Provide the (x, y) coordinate of the cell's center where the given text is located.  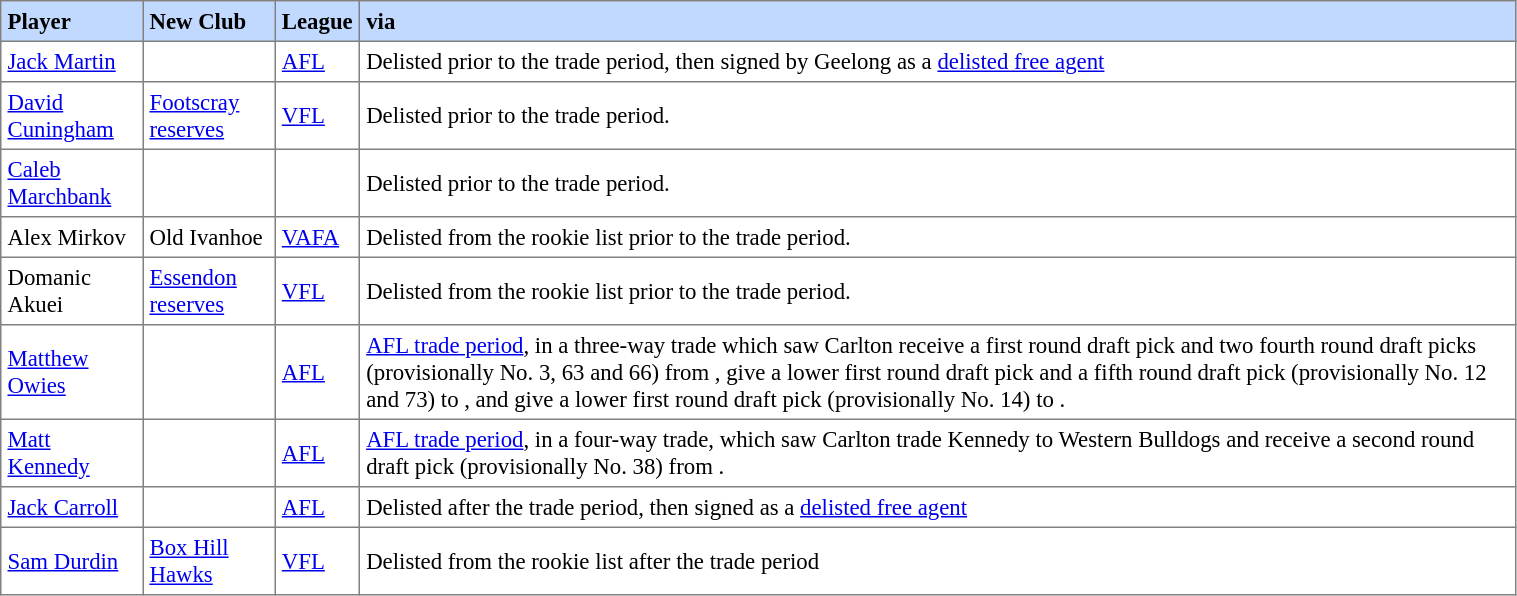
Sam Durdin (72, 561)
Matthew Owies (72, 372)
Jack Carroll (72, 507)
Footscray reserves (209, 116)
League (317, 21)
David Cuningham (72, 116)
Alex Mirkov (72, 237)
New Club (209, 21)
Player (72, 21)
Delisted after the trade period, then signed as a delisted free agent (938, 507)
Essendon reserves (209, 291)
Delisted from the rookie list after the trade period (938, 561)
VAFA (317, 237)
Delisted prior to the trade period, then signed by Geelong as a delisted free agent (938, 61)
Matt Kennedy (72, 453)
Caleb Marchbank (72, 183)
Domanic Akuei (72, 291)
Box Hill Hawks (209, 561)
Jack Martin (72, 61)
via (938, 21)
Old Ivanhoe (209, 237)
